Capture the cell that displays the provided text and extract its (X, Y) central coordinate. 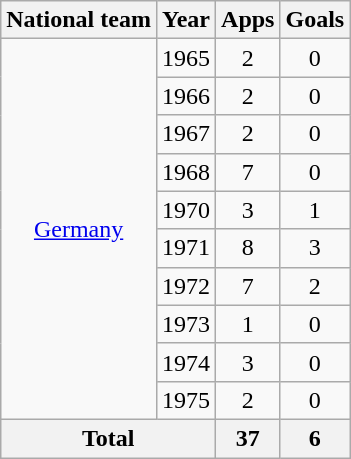
1968 (186, 172)
Apps (248, 20)
1971 (186, 248)
1965 (186, 58)
37 (248, 438)
1973 (186, 324)
Goals (315, 20)
1972 (186, 286)
Total (108, 438)
1970 (186, 210)
1966 (186, 96)
8 (248, 248)
1974 (186, 362)
National team (79, 20)
1975 (186, 400)
Year (186, 20)
Germany (79, 230)
6 (315, 438)
1967 (186, 134)
